Provide the [X, Y] coordinate of the cell's center where the given text is located.  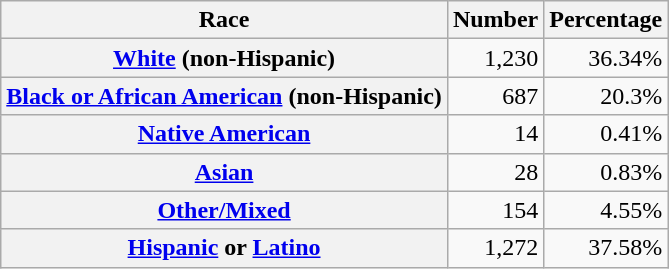
Number [495, 20]
20.3% [606, 96]
687 [495, 96]
4.55% [606, 210]
154 [495, 210]
Black or African American (non-Hispanic) [224, 96]
White (non-Hispanic) [224, 58]
28 [495, 172]
0.41% [606, 134]
Race [224, 20]
Percentage [606, 20]
1,272 [495, 248]
14 [495, 134]
Asian [224, 172]
36.34% [606, 58]
1,230 [495, 58]
0.83% [606, 172]
37.58% [606, 248]
Other/Mixed [224, 210]
Hispanic or Latino [224, 248]
Native American [224, 134]
